Capture the cell that displays the provided text and extract its (x, y) central coordinate. 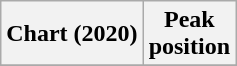
Peakposition (189, 34)
Chart (2020) (72, 34)
